Detect which cell encompasses the target text, then output its [x, y] center coordinate. 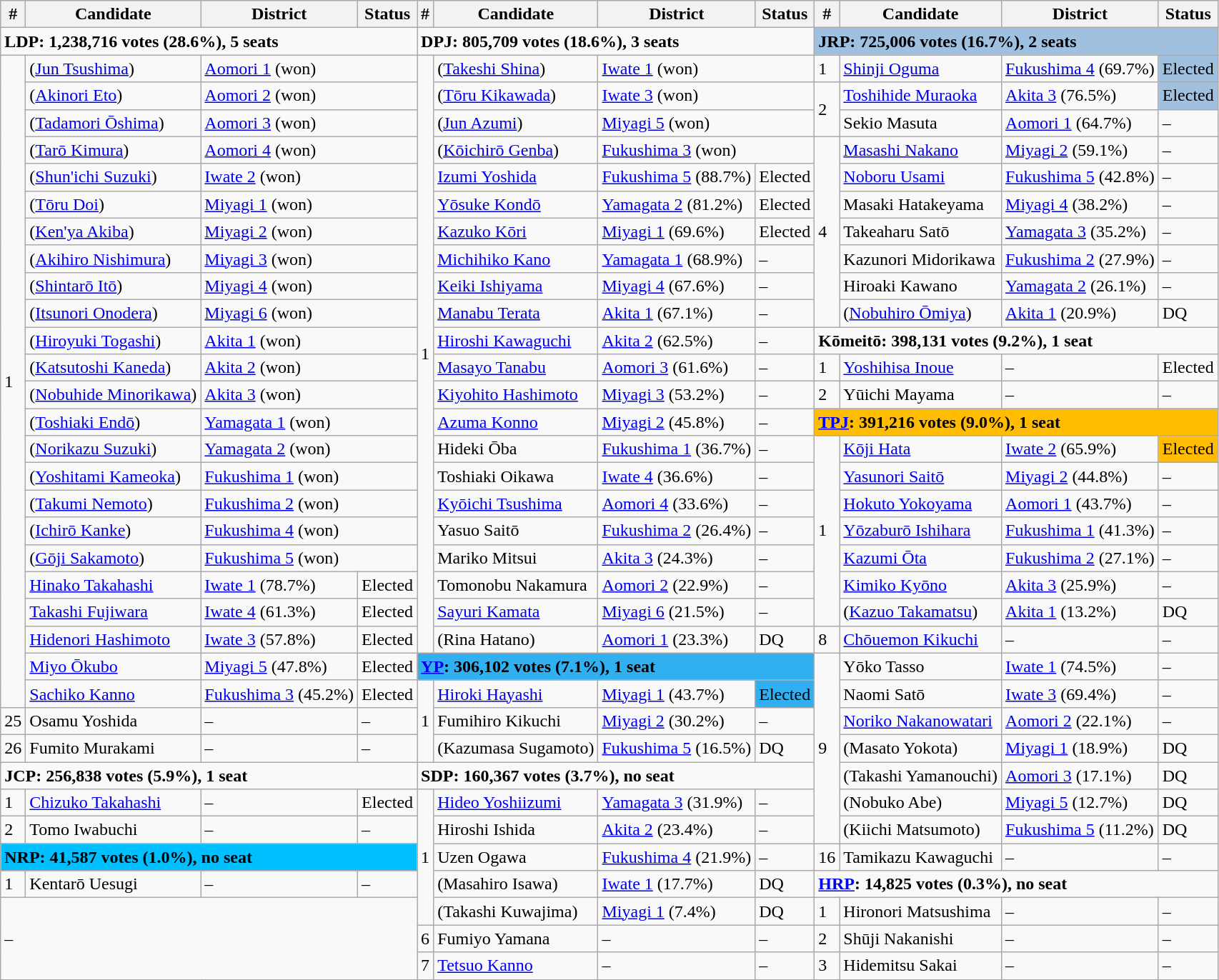
(Jun Azumi) [516, 123]
Mariko Mitsui [516, 558]
Iwate 4 (61.3%) [279, 612]
(Takeshi Shina) [516, 69]
Kyōichi Tsushima [516, 504]
Kiyohito Hashimoto [516, 395]
(Toshiaki Endō) [113, 422]
Iwate 1 (78.7%) [279, 585]
Kōmeitō: 398,131 votes (9.2%), 1 seat [1016, 341]
Fukushima 5 (42.8%) [1080, 177]
26 [13, 748]
(Itsunori Onodera) [113, 313]
(Kazumasa Sugamoto) [516, 748]
Iwate 4 (36.6%) [677, 476]
Miyagi 5 (47.8%) [279, 666]
Yōsuke Kondō [516, 204]
Tomonobu Nakamura [516, 585]
(Jun Tsushima) [113, 69]
Kimiko Kyōno [920, 585]
Aomori 4 (33.6%) [677, 504]
(Shintarō Itō) [113, 286]
Fukushima 5 (won) [309, 558]
Aomori 1 (23.3%) [677, 639]
Noboru Usami [920, 177]
Fukushima 4 (21.9%) [677, 857]
Miyagi 1 (7.4%) [677, 911]
(Yoshitami Kameoka) [113, 476]
8 [827, 639]
Fukushima 4 (won) [309, 531]
Miyagi 5 (12.7%) [1080, 803]
(Takumi Nemoto) [113, 504]
Miyagi 1 (43.7%) [677, 694]
Fukushima 4 (69.7%) [1080, 69]
Fukushima 2 (27.9%) [1080, 259]
(Takashi Yamanouchi) [920, 775]
Shūji Nakanishi [920, 939]
LDP: 1,238,716 votes (28.6%), 5 seats [209, 41]
(Gōji Sakamoto) [113, 558]
Fukushima 2 (26.4%) [677, 531]
Tamikazu Kawaguchi [920, 857]
Fukushima 2 (27.1%) [1080, 558]
Iwate 1 (74.5%) [1080, 666]
Akita 1 (20.9%) [1080, 313]
Sachiko Kanno [113, 694]
(Akihiro Nishimura) [113, 259]
Akita 2 (62.5%) [677, 341]
Aomori 2 (won) [309, 96]
(Nobuhiro Ōmiya) [920, 313]
Akita 3 (76.5%) [1080, 96]
(Ken'ya Akiba) [113, 231]
(Shun'ichi Suzuki) [113, 177]
Miyagi 1 (18.9%) [1080, 748]
Miyagi 6 (21.5%) [677, 612]
Yamagata 2 (won) [309, 449]
(Nobuhide Minorikawa) [113, 395]
Miyagi 2 (30.2%) [677, 721]
Yamagata 3 (31.9%) [677, 803]
Aomori 3 (17.1%) [1080, 775]
Fukushima 5 (88.7%) [677, 177]
(Tarō Kimura) [113, 150]
Fukushima 2 (won) [309, 504]
Akita 1 (67.1%) [677, 313]
Masayo Tanabu [516, 368]
(Tadamori Ōshima) [113, 123]
Izumi Yoshida [516, 177]
Yamagata 2 (26.1%) [1080, 286]
Miyagi 1 (69.6%) [677, 231]
Yōzaburō Ishihara [920, 531]
Naomi Satō [920, 694]
25 [13, 721]
Hokuto Yokoyama [920, 504]
Tomo Iwabuchi [113, 830]
Miyagi 2 (45.8%) [677, 422]
Miyagi 2 (won) [309, 231]
Kazuko Kōri [516, 231]
Yoshihisa Inoue [920, 368]
TPJ: 391,216 votes (9.0%), 1 seat [1016, 422]
Miyagi 2 (59.1%) [1080, 150]
YP: 306,102 votes (7.1%), 1 seat [616, 666]
(Kazuo Takamatsu) [920, 612]
SDP: 160,367 votes (3.7%), no seat [616, 775]
Aomori 4 (won) [309, 150]
Aomori 1 (64.7%) [1080, 123]
4 [827, 231]
Miyagi 5 (won) [706, 123]
Yasunori Saitō [920, 476]
Miyagi 4 (38.2%) [1080, 204]
HRP: 14,825 votes (0.3%), no seat [1016, 884]
(Hiroyuki Togashi) [113, 341]
Miyo Ōkubo [113, 666]
Osamu Yoshida [113, 721]
(Masato Yokota) [920, 748]
Hidenori Hashimoto [113, 639]
Aomori 3 (won) [309, 123]
Yamagata 2 (81.2%) [677, 204]
Akita 2 (won) [309, 368]
Yamagata 1 (won) [309, 422]
Yōko Tasso [920, 666]
Manabu Terata [516, 313]
Miyagi 3 (53.2%) [677, 395]
Miyagi 2 (44.8%) [1080, 476]
Aomori 1 (won) [309, 69]
Hiroshi Kawaguchi [516, 341]
Kazunori Midorikawa [920, 259]
Hiroshi Ishida [516, 830]
Toshihide Muraoka [920, 96]
Yūichi Mayama [920, 395]
(Ichirō Kanke) [113, 531]
Toshiaki Oikawa [516, 476]
Miyagi 1 (won) [309, 204]
Yamagata 3 (35.2%) [1080, 231]
Iwate 1 (17.7%) [677, 884]
Iwate 3 (won) [706, 96]
(Nobuko Abe) [920, 803]
Kōji Hata [920, 449]
DPJ: 805,709 votes (18.6%), 3 seats [616, 41]
(Rina Hatano) [516, 639]
(Masahiro Isawa) [516, 884]
Masaki Hatakeyama [920, 204]
Uzen Ogawa [516, 857]
6 [426, 939]
Fumito Murakami [113, 748]
Masashi Nakano [920, 150]
Iwate 3 (69.4%) [1080, 694]
(Kiichi Matsumoto) [920, 830]
9 [827, 748]
Fukushima 1 (36.7%) [677, 449]
Akita 1 (won) [309, 341]
Yamagata 1 (68.9%) [677, 259]
Fumiyo Yamana [516, 939]
Miyagi 6 (won) [309, 313]
Fukushima 5 (16.5%) [677, 748]
Hinako Takahashi [113, 585]
Akita 3 (25.9%) [1080, 585]
(Takashi Kuwajima) [516, 911]
Akita 3 (won) [309, 395]
Hideki Ōba [516, 449]
(Katsutoshi Kaneda) [113, 368]
Miyagi 4 (won) [309, 286]
Hideo Yoshiizumi [516, 803]
Akita 3 (24.3%) [677, 558]
JCP: 256,838 votes (5.9%), 1 seat [209, 775]
Hidemitsu Sakai [920, 966]
Hiroaki Kawano [920, 286]
Hironori Matsushima [920, 911]
Fukushima 5 (11.2%) [1080, 830]
Aomori 2 (22.1%) [1080, 721]
Akita 1 (13.2%) [1080, 612]
Fukushima 1 (won) [309, 476]
Sekio Masuta [920, 123]
Miyagi 4 (67.6%) [677, 286]
(Norikazu Suzuki) [113, 449]
Iwate 1 (won) [706, 69]
Iwate 3 (57.8%) [279, 639]
Hiroki Hayashi [516, 694]
Fumihiro Kikuchi [516, 721]
Noriko Nakanowatari [920, 721]
Keiki Ishiyama [516, 286]
Iwate 2 (65.9%) [1080, 449]
Yasuo Saitō [516, 531]
Chōuemon Kikuchi [920, 639]
7 [426, 966]
Chizuko Takahashi [113, 803]
Fukushima 3 (won) [706, 150]
NRP: 41,587 votes (1.0%), no seat [209, 857]
Kazumi Ōta [920, 558]
(Tōru Doi) [113, 204]
Aomori 2 (22.9%) [677, 585]
Azuma Konno [516, 422]
Tetsuo Kanno [516, 966]
Aomori 3 (61.6%) [677, 368]
Fukushima 3 (45.2%) [279, 694]
Aomori 1 (43.7%) [1080, 504]
Kentarō Uesugi [113, 884]
Iwate 2 (won) [309, 177]
(Kōichirō Genba) [516, 150]
Takashi Fujiwara [113, 612]
Fukushima 1 (41.3%) [1080, 531]
Sayuri Kamata [516, 612]
Michihiko Kano [516, 259]
Akita 2 (23.4%) [677, 830]
16 [827, 857]
Shinji Oguma [920, 69]
JRP: 725,006 votes (16.7%), 2 seats [1016, 41]
(Akinori Eto) [113, 96]
Miyagi 3 (won) [309, 259]
Takeaharu Satō [920, 231]
3 [827, 966]
(Tōru Kikawada) [516, 96]
